Extract the (X, Y) coordinate from the center of the cell holding the provided text.  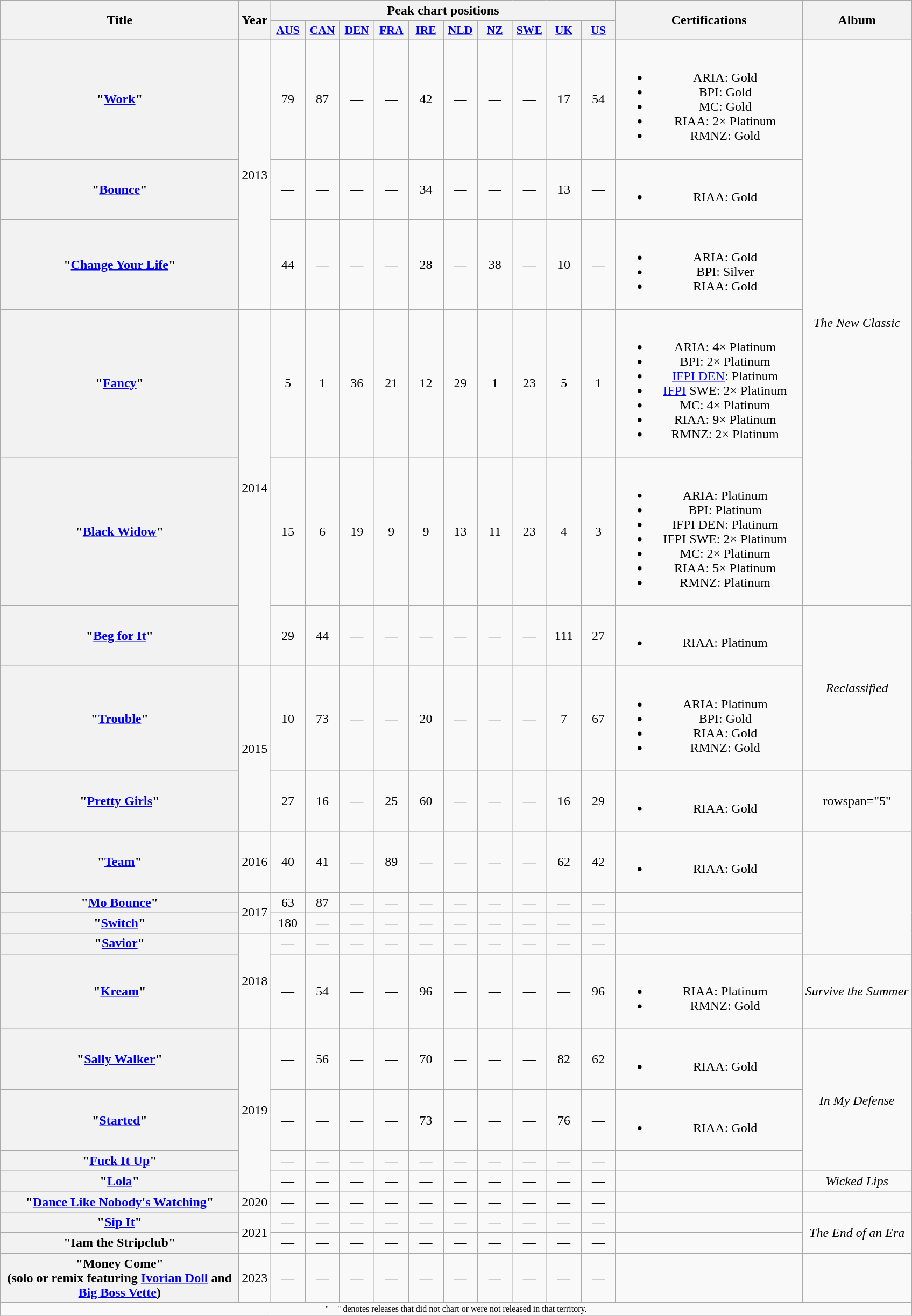
2015 (255, 749)
CAN (322, 31)
"Savior" (119, 943)
2023 (255, 1278)
Year (255, 20)
2013 (255, 174)
34 (426, 189)
20 (426, 719)
11 (495, 531)
2016 (255, 862)
UK (564, 31)
76 (564, 1120)
"Money Come"(solo or remix featuring Ivorian Doll and Big Boss Vette) (119, 1278)
17 (564, 99)
ARIA: PlatinumBPI: GoldRIAA: GoldRMNZ: Gold (709, 719)
63 (288, 902)
IRE (426, 31)
"Trouble" (119, 719)
DEN (357, 31)
NLD (461, 31)
"Bounce" (119, 189)
"Sip It" (119, 1222)
"Fuck It Up" (119, 1161)
"Pretty Girls" (119, 801)
"Team" (119, 862)
"Dance Like Nobody's Watching" (119, 1202)
ARIA: GoldBPI: SilverRIAA: Gold (709, 265)
"Iam the Stripclub" (119, 1243)
rowspan="5" (857, 801)
"Kream" (119, 991)
67 (598, 719)
Survive the Summer (857, 991)
RIAA: Platinum (709, 636)
2019 (255, 1110)
NZ (495, 31)
15 (288, 531)
2017 (255, 913)
6 (322, 531)
US (598, 31)
7 (564, 719)
2021 (255, 1233)
"Change Your Life" (119, 265)
28 (426, 265)
25 (391, 801)
41 (322, 862)
38 (495, 265)
180 (288, 923)
70 (426, 1059)
"Lola" (119, 1181)
"Mo Bounce" (119, 902)
ARIA: PlatinumBPI: PlatinumIFPI DEN: PlatinumIFPI SWE: 2× PlatinumMC: 2× PlatinumRIAA: 5× PlatinumRMNZ: Platinum (709, 531)
2020 (255, 1202)
The End of an Era (857, 1233)
"Switch" (119, 923)
RIAA: PlatinumRMNZ: Gold (709, 991)
"Sally Walker" (119, 1059)
60 (426, 801)
In My Defense (857, 1100)
Certifications (709, 20)
"Beg for It" (119, 636)
89 (391, 862)
Peak chart positions (443, 11)
FRA (391, 31)
"Started" (119, 1120)
Title (119, 20)
12 (426, 384)
Reclassified (857, 688)
36 (357, 384)
Album (857, 20)
19 (357, 531)
21 (391, 384)
56 (322, 1059)
4 (564, 531)
"Work" (119, 99)
3 (598, 531)
SWE (529, 31)
2018 (255, 981)
40 (288, 862)
AUS (288, 31)
82 (564, 1059)
ARIA: GoldBPI: GoldMC: GoldRIAA: 2× PlatinumRMNZ: Gold (709, 99)
Wicked Lips (857, 1181)
"—" denotes releases that did not chart or were not released in that territory. (456, 1309)
ARIA: 4× PlatinumBPI: 2× PlatinumIFPI DEN: PlatinumIFPI SWE: 2× PlatinumMC: 4× PlatinumRIAA: 9× PlatinumRMNZ: 2× Platinum (709, 384)
2014 (255, 488)
"Fancy" (119, 384)
"Black Widow" (119, 531)
The New Classic (857, 323)
111 (564, 636)
79 (288, 99)
